Capture the cell that displays the provided text and extract its (X, Y) central coordinate. 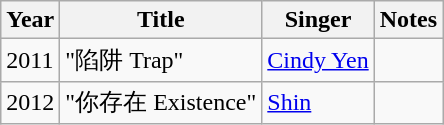
2011 (30, 60)
Shin (318, 102)
Year (30, 20)
2012 (30, 102)
Singer (318, 20)
"你存在 Existence" (161, 102)
Title (161, 20)
Cindy Yen (318, 60)
"陷阱 Trap" (161, 60)
Notes (408, 20)
